Provide the (x, y) coordinate of the cell's center where the given text is located.  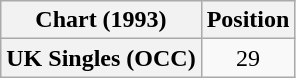
29 (248, 58)
UK Singles (OCC) (101, 58)
Chart (1993) (101, 20)
Position (248, 20)
